For the text-containing cell, return its midpoint in [X, Y] coordinate format. 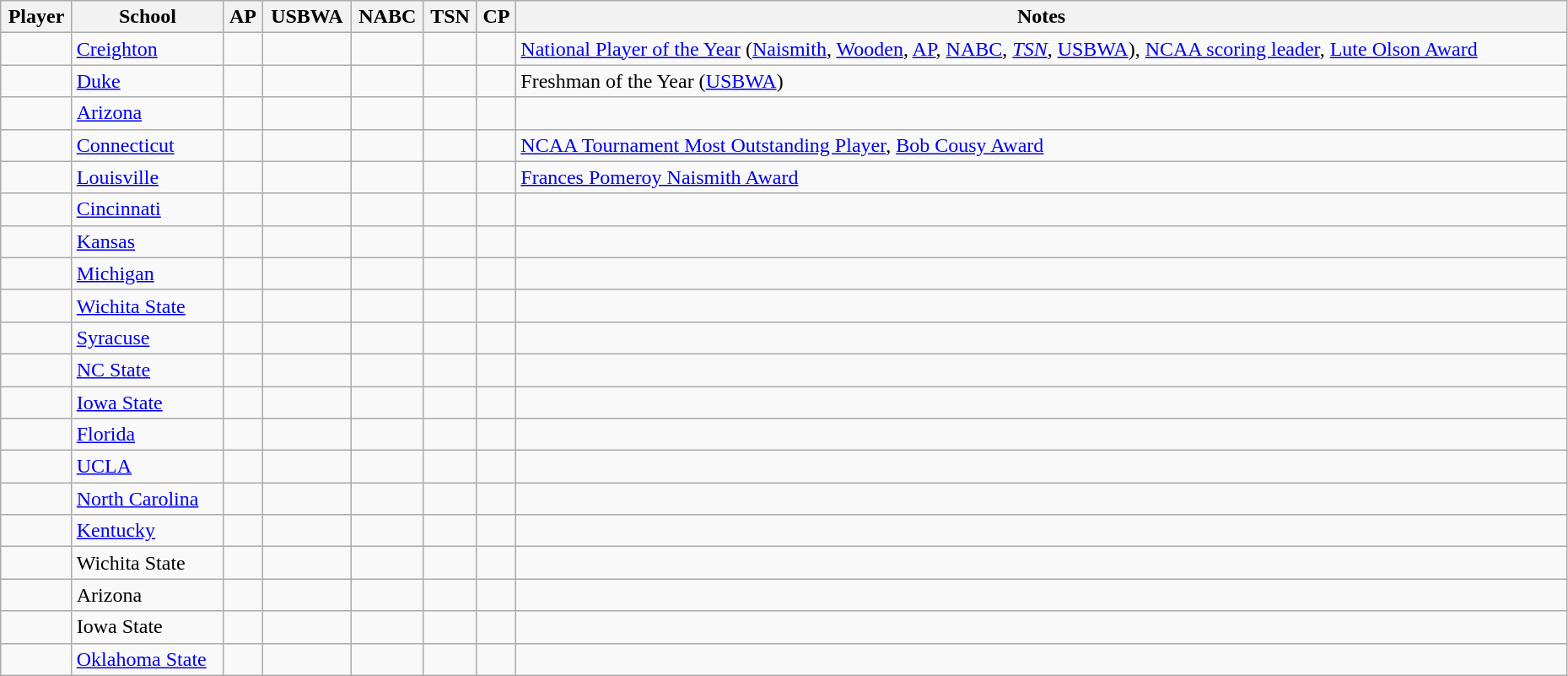
Creighton [147, 49]
Louisville [147, 177]
Notes [1042, 17]
Michigan [147, 273]
AP [243, 17]
Duke [147, 81]
CP [496, 17]
NABC [387, 17]
Syracuse [147, 338]
NCAA Tournament Most Outstanding Player, Bob Cousy Award [1042, 145]
Connecticut [147, 145]
Florida [147, 435]
North Carolina [147, 499]
Freshman of the Year (USBWA) [1042, 81]
TSN [450, 17]
Oklahoma State [147, 659]
Kansas [147, 241]
School [147, 17]
Player [36, 17]
USBWA [307, 17]
Kentucky [147, 531]
Cincinnati [147, 209]
National Player of the Year (Naismith, Wooden, AP, NABC, TSN, USBWA), NCAA scoring leader, Lute Olson Award [1042, 49]
Frances Pomeroy Naismith Award [1042, 177]
NC State [147, 370]
UCLA [147, 467]
